Determine the (X, Y) coordinate at the center of the cell enclosing the given text.  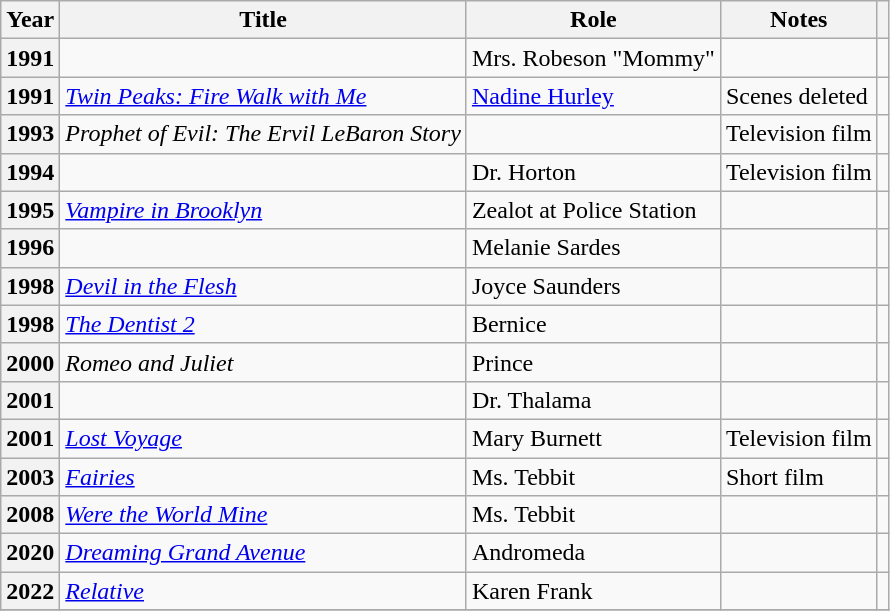
Twin Peaks: Fire Walk with Me (264, 96)
Were the World Mine (264, 515)
Fairies (264, 477)
Dr. Thalama (593, 400)
Prince (593, 362)
Andromeda (593, 553)
Karen Frank (593, 591)
Dr. Horton (593, 172)
Lost Voyage (264, 438)
2008 (30, 515)
Bernice (593, 324)
Zealot at Police Station (593, 210)
The Dentist 2 (264, 324)
1993 (30, 134)
1996 (30, 248)
2000 (30, 362)
Notes (798, 20)
Devil in the Flesh (264, 286)
Scenes deleted (798, 96)
2022 (30, 591)
Romeo and Juliet (264, 362)
Dreaming Grand Avenue (264, 553)
Joyce Saunders (593, 286)
1994 (30, 172)
Role (593, 20)
Prophet of Evil: The Ervil LeBaron Story (264, 134)
Nadine Hurley (593, 96)
Mrs. Robeson "Mommy" (593, 58)
2003 (30, 477)
Year (30, 20)
Melanie Sardes (593, 248)
2020 (30, 553)
1995 (30, 210)
Mary Burnett (593, 438)
Vampire in Brooklyn (264, 210)
Title (264, 20)
Short film (798, 477)
Relative (264, 591)
